Extract the [X, Y] coordinate from the center of the cell holding the provided text.  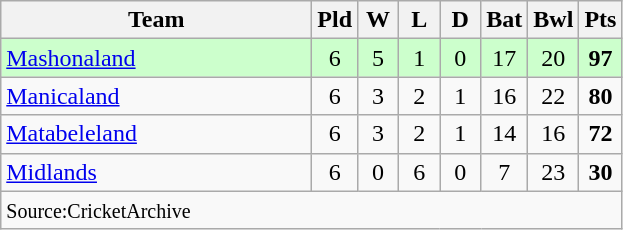
L [420, 20]
22 [554, 96]
Mashonaland [156, 58]
7 [504, 172]
Bat [504, 20]
14 [504, 134]
Midlands [156, 172]
5 [378, 58]
Manicaland [156, 96]
23 [554, 172]
Pld [335, 20]
D [460, 20]
W [378, 20]
Bwl [554, 20]
Pts [600, 20]
20 [554, 58]
Source:CricketArchive [312, 210]
72 [600, 134]
Matabeleland [156, 134]
97 [600, 58]
Team [156, 20]
30 [600, 172]
80 [600, 96]
17 [504, 58]
